Detect which cell encompasses the target text, then output its [x, y] center coordinate. 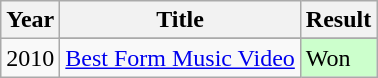
Result [338, 20]
Title [180, 20]
2010 [30, 58]
Year [30, 20]
Best Form Music Video [180, 58]
Won [338, 58]
